From the cell containing the given text, extract its center point as (x, y) coordinate. 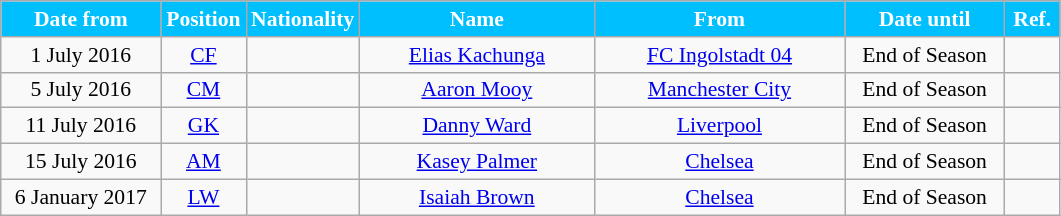
Danny Ward (476, 126)
CF (204, 55)
11 July 2016 (81, 126)
Date from (81, 19)
GK (204, 126)
Name (476, 19)
Aaron Mooy (476, 90)
Date until (925, 19)
Manchester City (719, 90)
6 January 2017 (81, 197)
AM (204, 162)
From (719, 19)
Kasey Palmer (476, 162)
Liverpool (719, 126)
FC Ingolstadt 04 (719, 55)
Position (204, 19)
Ref. (1032, 19)
LW (204, 197)
5 July 2016 (81, 90)
Elias Kachunga (476, 55)
Nationality (302, 19)
CM (204, 90)
15 July 2016 (81, 162)
Isaiah Brown (476, 197)
1 July 2016 (81, 55)
